Provide the [x, y] coordinate of the cell's center where the given text is located.  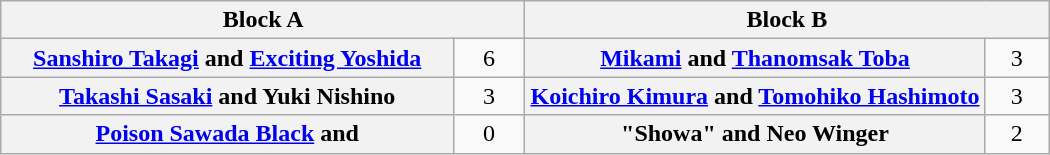
Block A [263, 20]
2 [1017, 134]
"Showa" and Neo Winger [755, 134]
Poison Sawada Black and [227, 134]
Mikami and Thanomsak Toba [755, 58]
Koichiro Kimura and Tomohiko Hashimoto [755, 96]
6 [489, 58]
Takashi Sasaki and Yuki Nishino [227, 96]
0 [489, 134]
Block B [787, 20]
Sanshiro Takagi and Exciting Yoshida [227, 58]
